Provide the [x, y] coordinate of the cell's center where the given text is located.  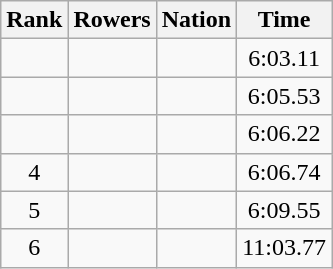
6:05.53 [284, 96]
Rank [34, 20]
5 [34, 210]
6:06.74 [284, 172]
6:09.55 [284, 210]
11:03.77 [284, 248]
Nation [196, 20]
6:06.22 [284, 134]
6:03.11 [284, 58]
Time [284, 20]
6 [34, 248]
4 [34, 172]
Rowers [112, 20]
